Extract the (X, Y) coordinate from the center of the cell holding the provided text.  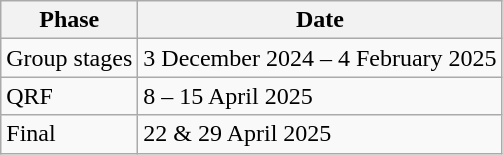
Final (70, 134)
22 & 29 April 2025 (320, 134)
QRF (70, 96)
Phase (70, 20)
3 December 2024 – 4 February 2025 (320, 58)
8 – 15 April 2025 (320, 96)
Group stages (70, 58)
Date (320, 20)
